Identify which cell holds the provided text, then report its (x, y) central coordinate. 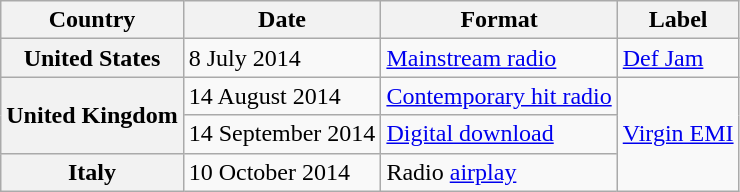
Digital download (499, 134)
8 July 2014 (282, 58)
United States (92, 58)
United Kingdom (92, 115)
Def Jam (678, 58)
Country (92, 20)
Mainstream radio (499, 58)
14 August 2014 (282, 96)
Radio airplay (499, 172)
Format (499, 20)
10 October 2014 (282, 172)
Date (282, 20)
Virgin EMI (678, 134)
Label (678, 20)
14 September 2014 (282, 134)
Italy (92, 172)
Contemporary hit radio (499, 96)
